Determine the (x, y) coordinate at the center of the cell enclosing the given text.  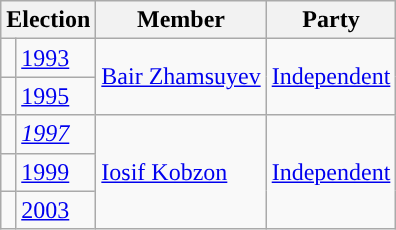
Iosif Kobzon (181, 172)
1997 (56, 134)
Member (181, 20)
Election (48, 20)
2003 (56, 210)
Party (331, 20)
1999 (56, 172)
Bair Zhamsuyev (181, 77)
1995 (56, 96)
1993 (56, 58)
